Capture the cell that displays the provided text and extract its [X, Y] central coordinate. 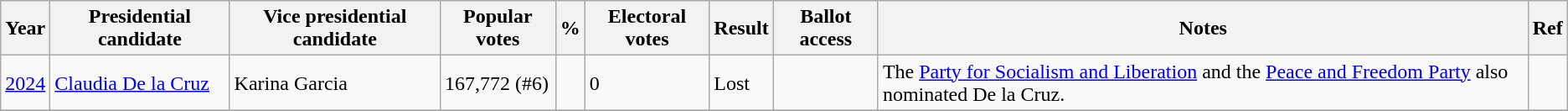
Vice presidential candidate [335, 29]
Claudia De la Cruz [140, 82]
% [570, 29]
Electoral votes [647, 29]
The Party for Socialism and Liberation and the Peace and Freedom Party also nominated De la Cruz. [1203, 82]
Popular votes [498, 29]
Ballot access [826, 29]
Notes [1203, 29]
Ref [1548, 29]
Presidential candidate [140, 29]
Lost [741, 82]
0 [647, 82]
Result [741, 29]
2024 [25, 82]
Year [25, 29]
Karina Garcia [335, 82]
167,772 (#6) [498, 82]
